Extract the [X, Y] coordinate from the center of the cell holding the provided text.  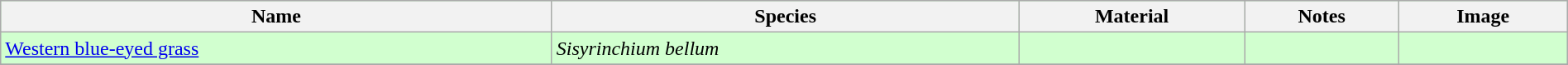
Sisyrinchium bellum [786, 48]
Notes [1322, 17]
Image [1483, 17]
Species [786, 17]
Western blue-eyed grass [276, 48]
Name [276, 17]
Material [1131, 17]
